Output the [X, Y] coordinate of the center of the cell containing the given text.  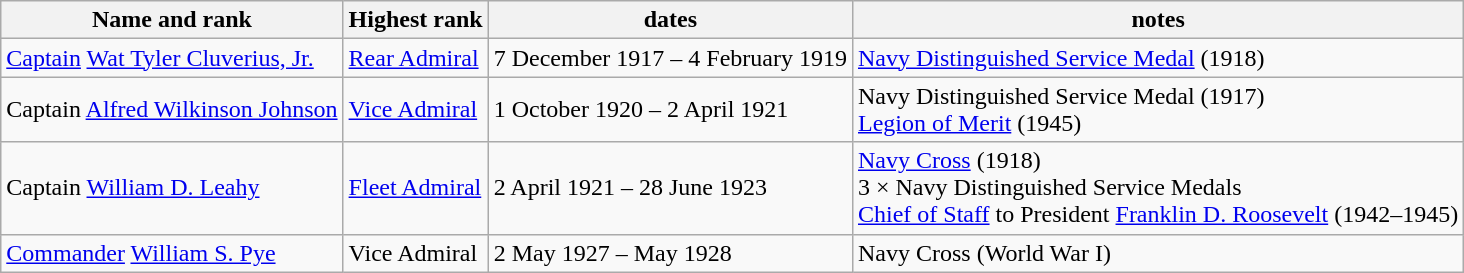
2 April 1921 – 28 June 1923 [670, 188]
Rear Admiral [416, 58]
Highest rank [416, 20]
Commander William S. Pye [172, 253]
7 December 1917 – 4 February 1919 [670, 58]
Navy Distinguished Service Medal (1917)Legion of Merit (1945) [1158, 110]
2 May 1927 – May 1928 [670, 253]
Fleet Admiral [416, 188]
Navy Cross (1918)3 × Navy Distinguished Service MedalsChief of Staff to President Franklin D. Roosevelt (1942–1945) [1158, 188]
Captain Wat Tyler Cluverius, Jr. [172, 58]
Name and rank [172, 20]
1 October 1920 – 2 April 1921 [670, 110]
Captain William D. Leahy [172, 188]
notes [1158, 20]
Captain Alfred Wilkinson Johnson [172, 110]
Navy Cross (World War I) [1158, 253]
Navy Distinguished Service Medal (1918) [1158, 58]
dates [670, 20]
